Output the (X, Y) coordinate of the center of the cell containing the given text.  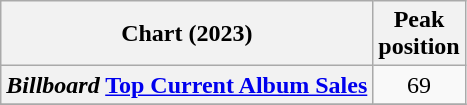
Billboard Top Current Album Sales (187, 85)
69 (419, 85)
Chart (2023) (187, 34)
Peakposition (419, 34)
